Return the (X, Y) coordinate for the center point of the cell that contains the specified text.  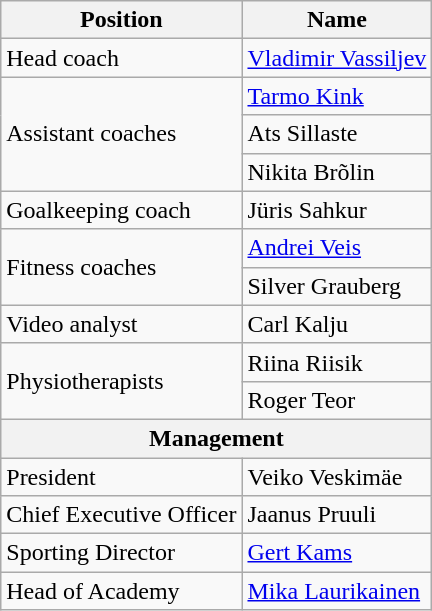
Mika Laurikainen (337, 591)
Physiotherapists (122, 381)
Assistant coaches (122, 134)
Veiko Veskimäe (337, 477)
Gert Kams (337, 553)
Head of Academy (122, 591)
Tarmo Kink (337, 96)
Fitness coaches (122, 267)
Goalkeeping coach (122, 210)
Sporting Director (122, 553)
Andrei Veis (337, 248)
Jaanus Pruuli (337, 515)
Jüris Sahkur (337, 210)
Vladimir Vassiljev (337, 58)
Ats Sillaste (337, 134)
Carl Kalju (337, 324)
Silver Grauberg (337, 286)
Name (337, 20)
Position (122, 20)
Roger Teor (337, 400)
Head coach (122, 58)
Chief Executive Officer (122, 515)
President (122, 477)
Video analyst (122, 324)
Riina Riisik (337, 362)
Management (216, 438)
Nikita Brõlin (337, 172)
